Detect which cell encompasses the target text, then output its [X, Y] center coordinate. 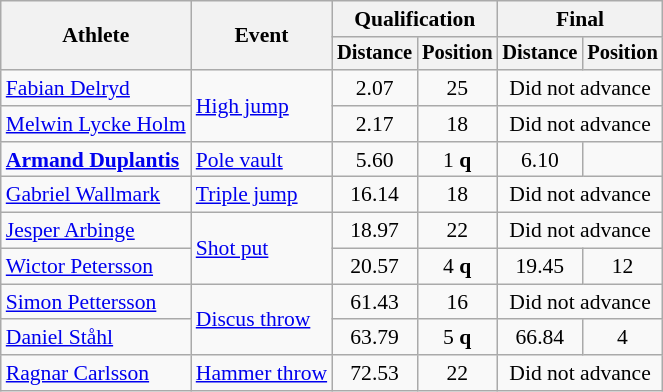
Armand Duplantis [96, 160]
4 [622, 338]
61.43 [374, 302]
2.07 [374, 88]
Final [580, 19]
5 q [457, 338]
Melwin Lycke Holm [96, 124]
16 [457, 302]
Triple jump [262, 195]
25 [457, 88]
20.57 [374, 267]
Ragnar Carlsson [96, 373]
Gabriel Wallmark [96, 195]
Fabian Delryd [96, 88]
4 q [457, 267]
5.60 [374, 160]
Daniel Ståhl [96, 338]
72.53 [374, 373]
Jesper Arbinge [96, 231]
16.14 [374, 195]
Hammer throw [262, 373]
2.17 [374, 124]
63.79 [374, 338]
66.84 [540, 338]
Athlete [96, 36]
High jump [262, 106]
Pole vault [262, 160]
12 [622, 267]
Wictor Petersson [96, 267]
Shot put [262, 248]
1 q [457, 160]
18.97 [374, 231]
Qualification [414, 19]
6.10 [540, 160]
Event [262, 36]
Discus throw [262, 320]
Simon Pettersson [96, 302]
19.45 [540, 267]
